Pinpoint the cell where the given text exists, returning its [X, Y] midpoint coordinate. 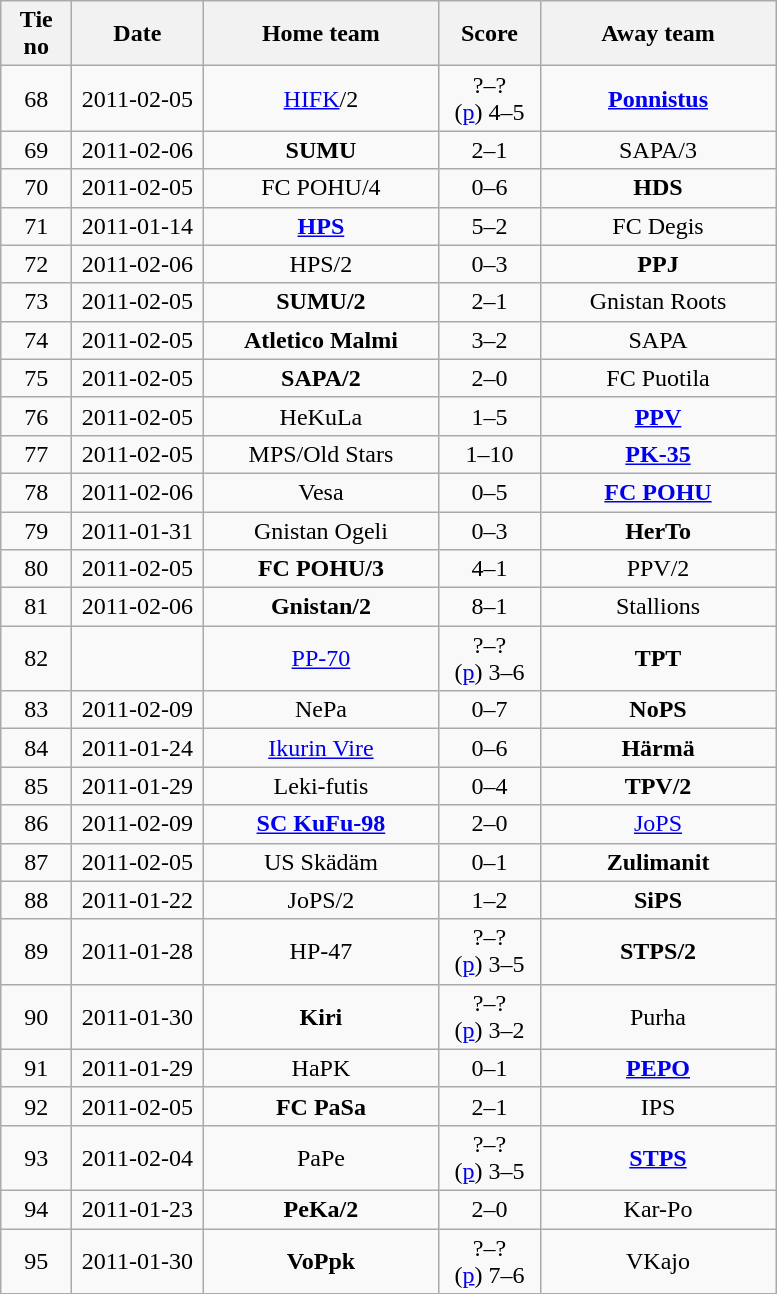
77 [36, 454]
SAPA [658, 340]
95 [36, 1260]
2011-01-14 [138, 226]
SAPA/2 [321, 378]
76 [36, 416]
Zulimanit [658, 862]
PPJ [658, 264]
STPS [658, 1158]
93 [36, 1158]
IPS [658, 1106]
78 [36, 492]
Kiri [321, 1016]
SAPA/3 [658, 150]
1–5 [490, 416]
94 [36, 1209]
NePa [321, 710]
81 [36, 607]
68 [36, 98]
74 [36, 340]
2011-01-24 [138, 748]
PP-70 [321, 658]
3–2 [490, 340]
2011-02-04 [138, 1158]
SUMU/2 [321, 302]
2011-01-23 [138, 1209]
SiPS [658, 900]
Stallions [658, 607]
HeKuLa [321, 416]
80 [36, 569]
Away team [658, 34]
86 [36, 824]
PeKa/2 [321, 1209]
69 [36, 150]
5–2 [490, 226]
HPS [321, 226]
2011-01-28 [138, 952]
VoPpk [321, 1260]
84 [36, 748]
HP-47 [321, 952]
VKajo [658, 1260]
FC Puotila [658, 378]
Tie no [36, 34]
FC POHU/3 [321, 569]
Date [138, 34]
Härmä [658, 748]
Gnistan Ogeli [321, 531]
91 [36, 1068]
0–4 [490, 786]
Home team [321, 34]
Ponnistus [658, 98]
Score [490, 34]
Gnistan/2 [321, 607]
1–2 [490, 900]
2011-01-22 [138, 900]
87 [36, 862]
PK-35 [658, 454]
Vesa [321, 492]
TPV/2 [658, 786]
JoPS/2 [321, 900]
88 [36, 900]
FC PaSa [321, 1106]
4–1 [490, 569]
SC KuFu-98 [321, 824]
PEPO [658, 1068]
?–?(p) 4–5 [490, 98]
?–?(p) 7–6 [490, 1260]
70 [36, 188]
PPV/2 [658, 569]
SUMU [321, 150]
FC POHU/4 [321, 188]
Atletico Malmi [321, 340]
Gnistan Roots [658, 302]
82 [36, 658]
PPV [658, 416]
TPT [658, 658]
89 [36, 952]
NoPS [658, 710]
?–?(p) 3–2 [490, 1016]
0–5 [490, 492]
8–1 [490, 607]
Ikurin Vire [321, 748]
STPS/2 [658, 952]
HaPK [321, 1068]
Kar-Po [658, 1209]
HerTo [658, 531]
1–10 [490, 454]
73 [36, 302]
HPS/2 [321, 264]
83 [36, 710]
FC POHU [658, 492]
75 [36, 378]
HIFK/2 [321, 98]
92 [36, 1106]
71 [36, 226]
2011-01-31 [138, 531]
FC Degis [658, 226]
MPS/Old Stars [321, 454]
Purha [658, 1016]
HDS [658, 188]
PaPe [321, 1158]
US Skädäm [321, 862]
79 [36, 531]
JoPS [658, 824]
85 [36, 786]
0–7 [490, 710]
?–?(p) 3–6 [490, 658]
Leki-futis [321, 786]
90 [36, 1016]
72 [36, 264]
